Return the (X, Y) coordinate for the center point of the cell that contains the specified text.  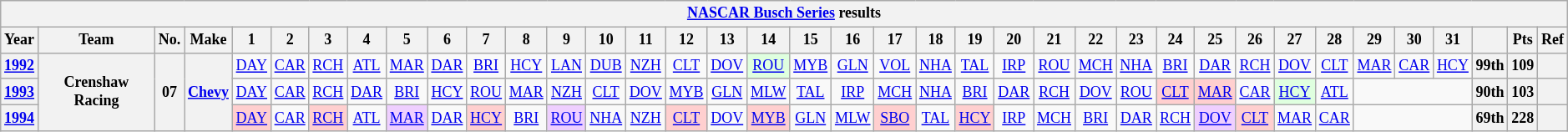
21 (1055, 40)
99th (1490, 65)
103 (1523, 92)
6 (448, 40)
228 (1523, 117)
20 (1014, 40)
07 (169, 92)
1994 (20, 117)
9 (566, 40)
11 (646, 40)
28 (1334, 40)
5 (407, 40)
DUB (606, 65)
2 (290, 40)
10 (606, 40)
26 (1255, 40)
Team (96, 40)
Year (20, 40)
NASCAR Busch Series results (784, 13)
18 (936, 40)
25 (1215, 40)
Ref (1553, 40)
30 (1414, 40)
31 (1453, 40)
27 (1295, 40)
19 (975, 40)
VOL (895, 65)
15 (811, 40)
13 (727, 40)
23 (1136, 40)
Pts (1523, 40)
17 (895, 40)
12 (686, 40)
90th (1490, 92)
4 (367, 40)
1992 (20, 65)
7 (486, 40)
29 (1374, 40)
109 (1523, 65)
16 (853, 40)
No. (169, 40)
1993 (20, 92)
Make (209, 40)
8 (526, 40)
22 (1095, 40)
Crenshaw Racing (96, 92)
1 (251, 40)
Chevy (209, 92)
3 (328, 40)
14 (768, 40)
SBO (895, 117)
LAN (566, 65)
24 (1176, 40)
69th (1490, 117)
